Output the [X, Y] coordinate of the center of the cell containing the given text.  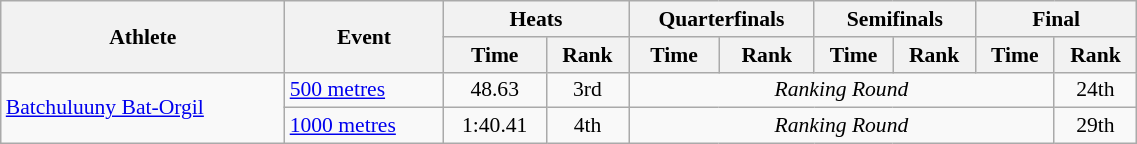
Heats [536, 19]
24th [1096, 90]
1:40.41 [494, 126]
4th [588, 126]
Event [364, 36]
500 metres [364, 90]
Batchuluuny Bat-Orgil [143, 108]
48.63 [494, 90]
Quarterfinals [722, 19]
3rd [588, 90]
29th [1096, 126]
1000 metres [364, 126]
Semifinals [894, 19]
Athlete [143, 36]
Final [1056, 19]
